Extract the [x, y] coordinate from the center of the cell holding the provided text.  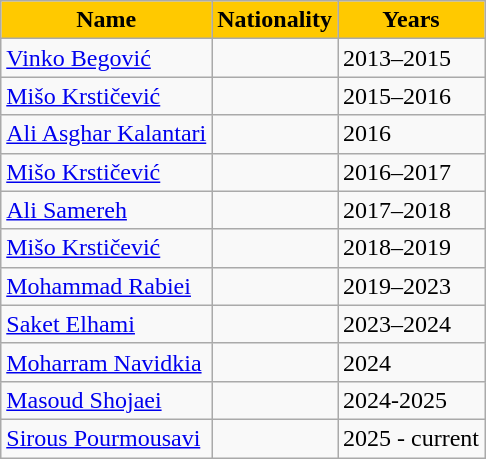
2015–2016 [412, 96]
2016–2017 [412, 172]
Ali Samereh [106, 210]
Moharram Navidkia [106, 362]
Years [412, 20]
2024 [412, 362]
Masoud Shojaei [106, 400]
2016 [412, 134]
Ali Asghar Kalantari [106, 134]
Name [106, 20]
Vinko Begović [106, 58]
Sirous Pourmousavi [106, 438]
Saket Elhami [106, 324]
2025 - current [412, 438]
2018–2019 [412, 248]
2013–2015 [412, 58]
2023–2024 [412, 324]
2024-2025 [412, 400]
Nationality [275, 20]
2017–2018 [412, 210]
2019–2023 [412, 286]
Mohammad Rabiei [106, 286]
